Provide the [X, Y] coordinate of the cell's center where the given text is located.  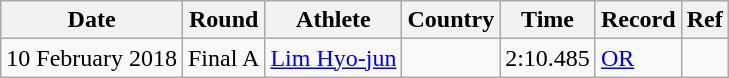
Athlete [334, 20]
2:10.485 [548, 58]
Round [223, 20]
Ref [704, 20]
Country [451, 20]
Time [548, 20]
Lim Hyo-jun [334, 58]
Date [92, 20]
Record [638, 20]
OR [638, 58]
Final A [223, 58]
10 February 2018 [92, 58]
